Identify which cell holds the provided text, then report its [X, Y] central coordinate. 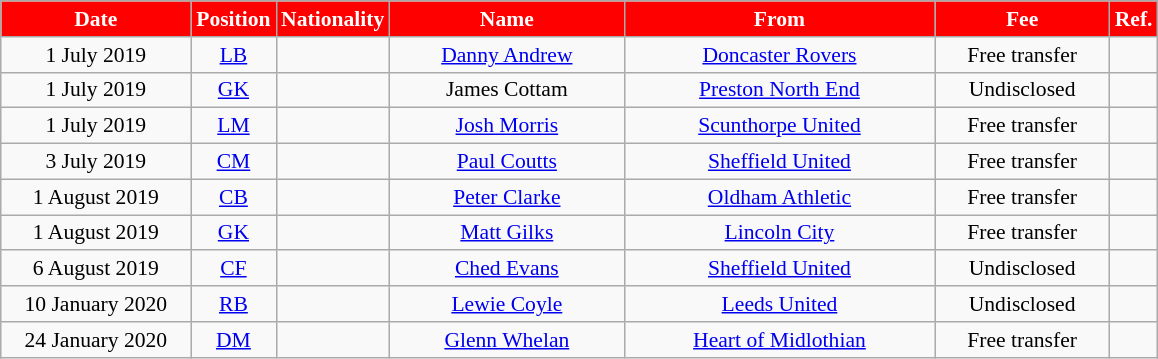
3 July 2019 [96, 162]
RB [234, 304]
Scunthorpe United [779, 126]
DM [234, 340]
Ref. [1134, 19]
CF [234, 269]
Nationality [332, 19]
Lincoln City [779, 233]
Date [96, 19]
24 January 2020 [96, 340]
Josh Morris [506, 126]
Oldham Athletic [779, 197]
Fee [1022, 19]
Danny Andrew [506, 55]
Matt Gilks [506, 233]
From [779, 19]
Lewie Coyle [506, 304]
Heart of Midlothian [779, 340]
LM [234, 126]
Position [234, 19]
6 August 2019 [96, 269]
Ched Evans [506, 269]
Leeds United [779, 304]
CB [234, 197]
Name [506, 19]
Paul Coutts [506, 162]
James Cottam [506, 90]
Peter Clarke [506, 197]
10 January 2020 [96, 304]
Glenn Whelan [506, 340]
Doncaster Rovers [779, 55]
Preston North End [779, 90]
LB [234, 55]
CM [234, 162]
